Scan for the cell matching the given text and deliver its (X, Y) coordinate at center. 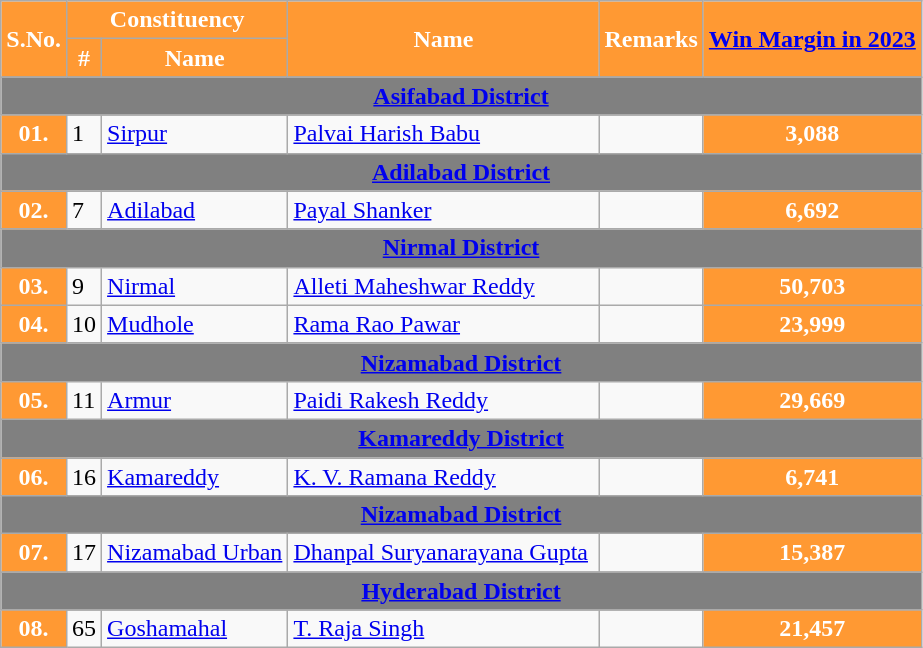
08. (34, 629)
T. Raja Singh (444, 629)
21,457 (812, 629)
15,387 (812, 553)
16 (84, 477)
11 (84, 400)
04. (34, 324)
Adilabad District (462, 172)
9 (84, 286)
6,692 (812, 210)
Goshamahal (195, 629)
Kamareddy (195, 477)
Nirmal District (462, 248)
Payal Shanker (444, 210)
Dhanpal Suryanarayana Gupta (444, 553)
3,088 (812, 134)
Asifabad District (462, 96)
03. (34, 286)
10 (84, 324)
S.No. (34, 39)
6,741 (812, 477)
Palvai Harish Babu (444, 134)
# (84, 58)
01. (34, 134)
Paidi Rakesh Reddy (444, 400)
Remarks (651, 39)
50,703 (812, 286)
K. V. Ramana Reddy (444, 477)
Nizamabad Urban (195, 553)
Mudhole (195, 324)
Kamareddy District (462, 438)
65 (84, 629)
Sirpur (195, 134)
Adilabad (195, 210)
02. (34, 210)
05. (34, 400)
29,669 (812, 400)
7 (84, 210)
Constituency (176, 20)
23,999 (812, 324)
Nirmal (195, 286)
Alleti Maheshwar Reddy (444, 286)
Armur (195, 400)
06. (34, 477)
07. (34, 553)
1 (84, 134)
Hyderabad District (462, 591)
Win Margin in 2023 (812, 39)
Rama Rao Pawar (444, 324)
17 (84, 553)
